Determine the (X, Y) coordinate at the center of the cell enclosing the given text.  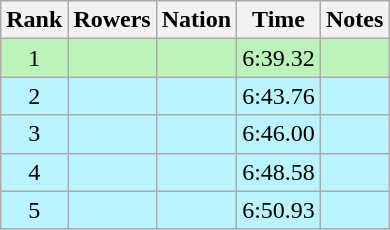
6:39.32 (279, 58)
1 (34, 58)
6:50.93 (279, 210)
6:46.00 (279, 134)
4 (34, 172)
6:43.76 (279, 96)
Nation (196, 20)
Rank (34, 20)
Time (279, 20)
6:48.58 (279, 172)
2 (34, 96)
5 (34, 210)
Notes (354, 20)
3 (34, 134)
Rowers (112, 20)
